Search for the cell housing the specified text and yield its (x, y) center coordinate. 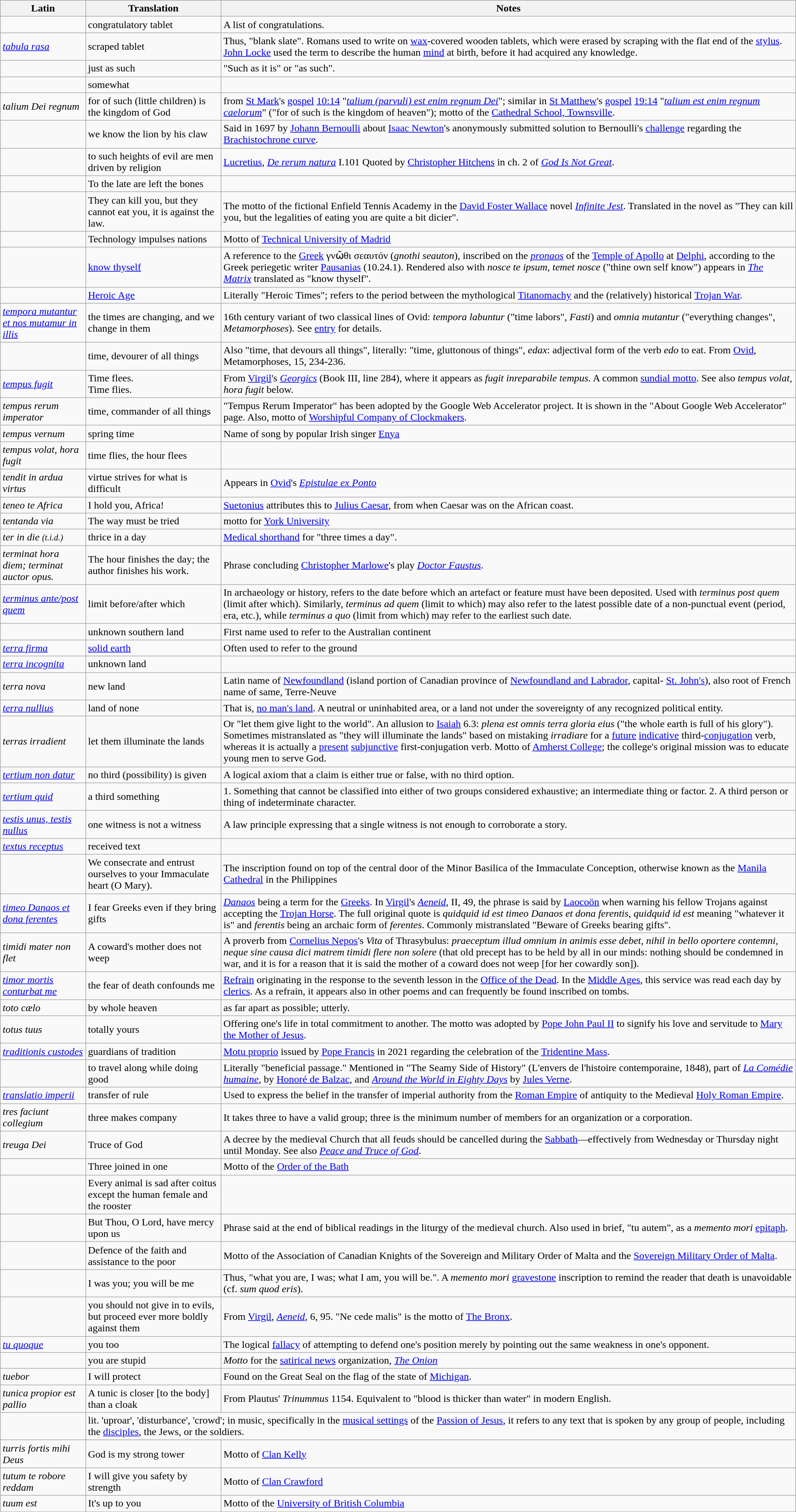
time flies, the hour flees (153, 455)
I fear Greeks even if they bring gifts (153, 913)
tempus fugit (43, 384)
From Virgil, Aeneid, 6, 95. "Ne cede malis" is the motto of The Bronx. (509, 1316)
terra incognita (43, 664)
tertium non datur (43, 775)
Motto of the University of British Columbia (509, 1503)
It takes three to have a valid group; three is the minimum number of members for an organization or a corporation. (509, 1117)
To the late are left the bones (153, 184)
The way must be tried (153, 521)
A tunic is closer [to the body] than a cloak (153, 1399)
no third (possibility) is given (153, 775)
tabula rasa (43, 47)
land of none (153, 708)
totally yours (153, 1030)
tuum est (43, 1503)
terminat hora diem; terminat auctor opus. (43, 565)
Suetonius attributes this to Julius Caesar, from when Caesar was on the African coast. (509, 505)
testis unus, testis nullus (43, 824)
timor mortis conturbat me (43, 986)
tuebor (43, 1377)
Name of song by popular Irish singer Enya (509, 433)
I was you; you will be me (153, 1283)
Lucretius, De rerum natura I.101 Quoted by Christopher Hitchens in ch. 2 of God Is Not Great. (509, 162)
thrice in a day (153, 537)
Said in 1697 by Johann Bernoulli about Isaac Newton's anonymously submitted solution to Bernoulli's challenge regarding the Brachistochrone curve. (509, 134)
Motto of the Association of Canadian Knights of the Sovereign and Military Order of Malta and the Sovereign Military Order of Malta. (509, 1255)
you are stupid (153, 1361)
Phrase said at the end of biblical readings in the liturgy of the medieval church. Also used in brief, "tu autem", as a memento mori epitaph. (509, 1228)
guardians of tradition (153, 1052)
timidi mater non flet (43, 952)
let them illuminate the lands (153, 742)
tutum te robore reddam (43, 1481)
solid earth (153, 648)
by whole heaven (153, 1008)
I will give you safety by strength (153, 1481)
Motto of the Order of the Bath (509, 1167)
But Thou, O Lord, have mercy upon us (153, 1228)
God is my strong tower (153, 1454)
A list of congratulations. (509, 25)
new land (153, 686)
tendit in ardua virtus (43, 483)
unknown land (153, 664)
ter in die (t.i.d.) (43, 537)
we know the lion by his claw (153, 134)
timeo Danaos et dona ferentes (43, 913)
somewhat (153, 85)
tempus rerum imperator (43, 412)
tempus volat, hora fugit (43, 455)
tentanda via (43, 521)
Motto of Clan Crawford (509, 1481)
terras irradient (43, 742)
Appears in Ovid's Epistulae ex Ponto (509, 483)
one witness is not a witness (153, 824)
A logical axiom that a claim is either true or false, with no third option. (509, 775)
Medical shorthand for "three times a day". (509, 537)
time, commander of all things (153, 412)
Used to express the belief in the transfer of imperial authority from the Roman Empire of antiquity to the Medieval Holy Roman Empire. (509, 1095)
textus receptus (43, 846)
the fear of death confounds me (153, 986)
It's up to you (153, 1503)
to travel along while doing good (153, 1073)
They can kill you, but they cannot eat you, it is against the law. (153, 211)
Phrase concluding Christopher Marlowe's play Doctor Faustus. (509, 565)
Often used to refer to the ground (509, 648)
tempus vernum (43, 433)
as far apart as possible; utterly. (509, 1008)
tu quoque (43, 1344)
Notes (509, 9)
terra firma (43, 648)
toto cælo (43, 1008)
just as such (153, 68)
tres faciunt collegium (43, 1117)
tempora mutantur et nos mutamur in illis (43, 323)
Technology impulses nations (153, 239)
congratulatory tablet (153, 25)
totus tuus (43, 1030)
terra nullius (43, 708)
for of such (little children) is the kingdom of God (153, 106)
the times are changing, and we change in them (153, 323)
treuga Dei (43, 1145)
tertium quid (43, 797)
Motto of Technical University of Madrid (509, 239)
Motto for the satirical news organization, The Onion (509, 1361)
virtue strives for what is difficult (153, 483)
A law principle expressing that a single witness is not enough to corroborate a story. (509, 824)
Defence of the faith and assistance to the poor (153, 1255)
know thyself (153, 267)
talium Dei regnum (43, 106)
Three joined in one (153, 1167)
That is, no man's land. A neutral or uninhabited area, or a land not under the sovereignty of any recognized political entity. (509, 708)
I will protect (153, 1377)
traditionis custodes (43, 1052)
terminus ante/post quem (43, 604)
Found on the Great Seal on the flag of the state of Michigan. (509, 1377)
Latin (43, 9)
received text (153, 846)
to such heights of evil are men driven by religion (153, 162)
a third something (153, 797)
motto for York University (509, 521)
The hour finishes the day; the author finishes his work. (153, 565)
you should not give in to evils, but proceed ever more boldly against them (153, 1316)
you too (153, 1344)
unknown southern land (153, 632)
"Such as it is" or "as such". (509, 68)
From Plautus' Trinummus 1154. Equivalent to "blood is thicker than water" in modern English. (509, 1399)
terra nova (43, 686)
Every animal is sad after coitus except the human female and the rooster (153, 1194)
scraped tablet (153, 47)
limit before/after which (153, 604)
three makes company (153, 1117)
Heroic Age (153, 295)
transfer of rule (153, 1095)
Motto of Clan Kelly (509, 1454)
Time flees.Time flies. (153, 384)
Translation (153, 9)
spring time (153, 433)
We consecrate and entrust ourselves to your Immaculate heart (O Mary). (153, 874)
The logical fallacy of attempting to defend one's position merely by pointing out the same weakness in one's opponent. (509, 1344)
Motu proprio issued by Pope Francis in 2021 regarding the celebration of the Tridentine Mass. (509, 1052)
First name used to refer to the Australian continent (509, 632)
translatio imperii (43, 1095)
Literally "Heroic Times"; refers to the period between the mythological Titanomachy and the (relatively) historical Trojan War. (509, 295)
A coward's mother does not weep (153, 952)
I hold you, Africa! (153, 505)
turris fortis mihi Deus (43, 1454)
Truce of God (153, 1145)
time, devourer of all things (153, 356)
tunica propior est pallio (43, 1399)
teneo te Africa (43, 505)
